Scan for the cell matching the given text and deliver its (X, Y) coordinate at center. 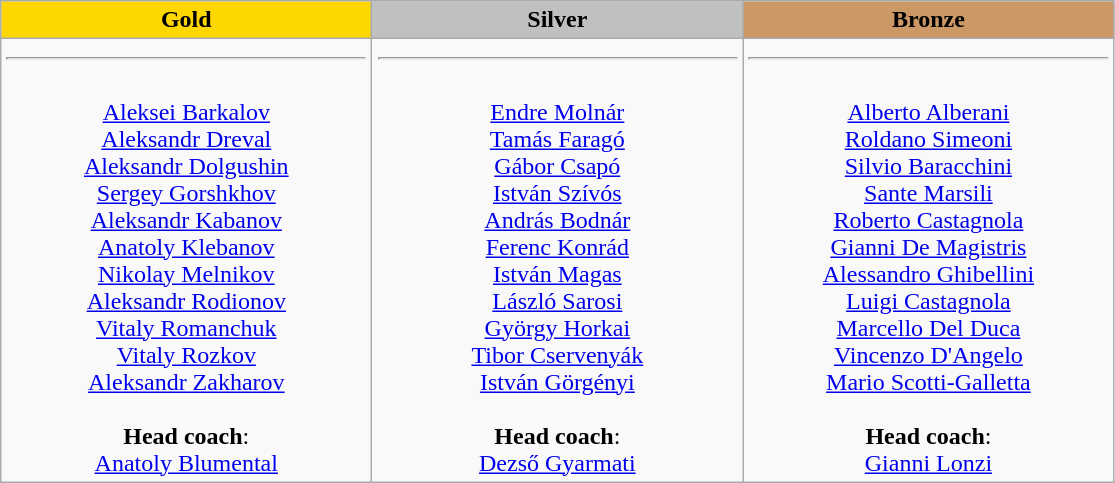
Gold (186, 20)
Bronze (928, 20)
Silver (558, 20)
